Determine the [X, Y] coordinate at the center of the cell enclosing the given text.  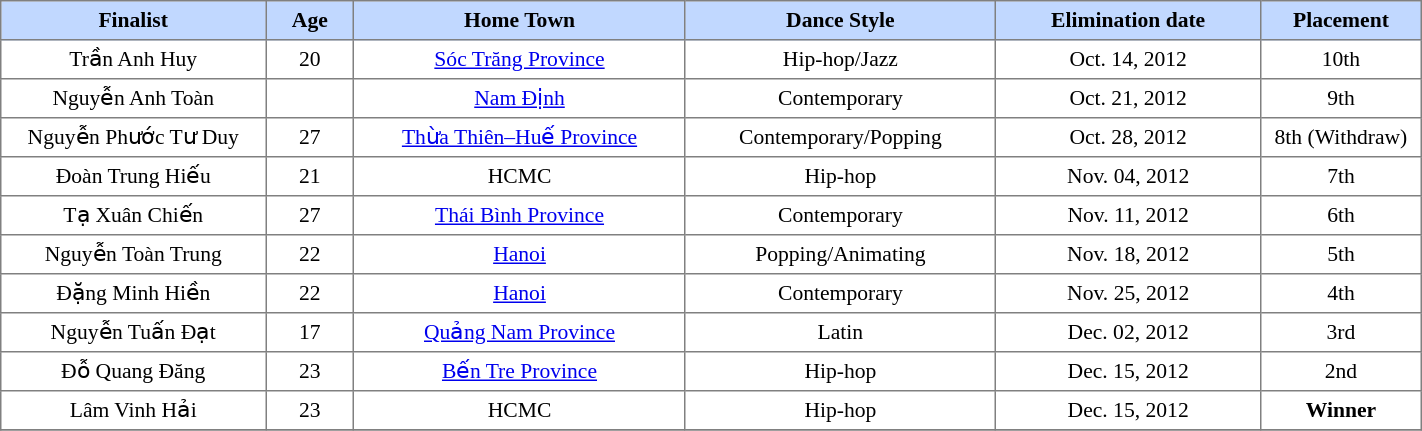
Nov. 11, 2012 [1128, 216]
Nguyễn Anh Toàn [134, 98]
Dec. 02, 2012 [1128, 332]
Elimination date [1128, 20]
Lâm Vinh Hải [134, 410]
Popping/Animating [840, 254]
Tạ Xuân Chiến [134, 216]
Oct. 14, 2012 [1128, 60]
Bến Tre Province [520, 372]
Nov. 04, 2012 [1128, 176]
Contemporary/Popping [840, 138]
Sóc Trăng Province [520, 60]
Age [310, 20]
20 [310, 60]
3rd [1342, 332]
9th [1342, 98]
Oct. 21, 2012 [1128, 98]
Đoàn Trung Hiếu [134, 176]
Nov. 25, 2012 [1128, 294]
Latin [840, 332]
Nguyễn Toàn Trung [134, 254]
Nam Định [520, 98]
Dance Style [840, 20]
Placement [1342, 20]
17 [310, 332]
5th [1342, 254]
Thừa Thiên–Huế Province [520, 138]
Đặng Minh Hiền [134, 294]
21 [310, 176]
Oct. 28, 2012 [1128, 138]
6th [1342, 216]
Thái Bình Province [520, 216]
Winner [1342, 410]
Trần Anh Huy [134, 60]
Nov. 18, 2012 [1128, 254]
8th (Withdraw) [1342, 138]
2nd [1342, 372]
Hip-hop/Jazz [840, 60]
Nguyễn Phước Tư Duy [134, 138]
Đỗ Quang Đăng [134, 372]
Quảng Nam Province [520, 332]
Finalist [134, 20]
10th [1342, 60]
Home Town [520, 20]
4th [1342, 294]
Nguyễn Tuấn Đạt [134, 332]
7th [1342, 176]
